Provide the (X, Y) coordinate of the cell's center where the given text is located.  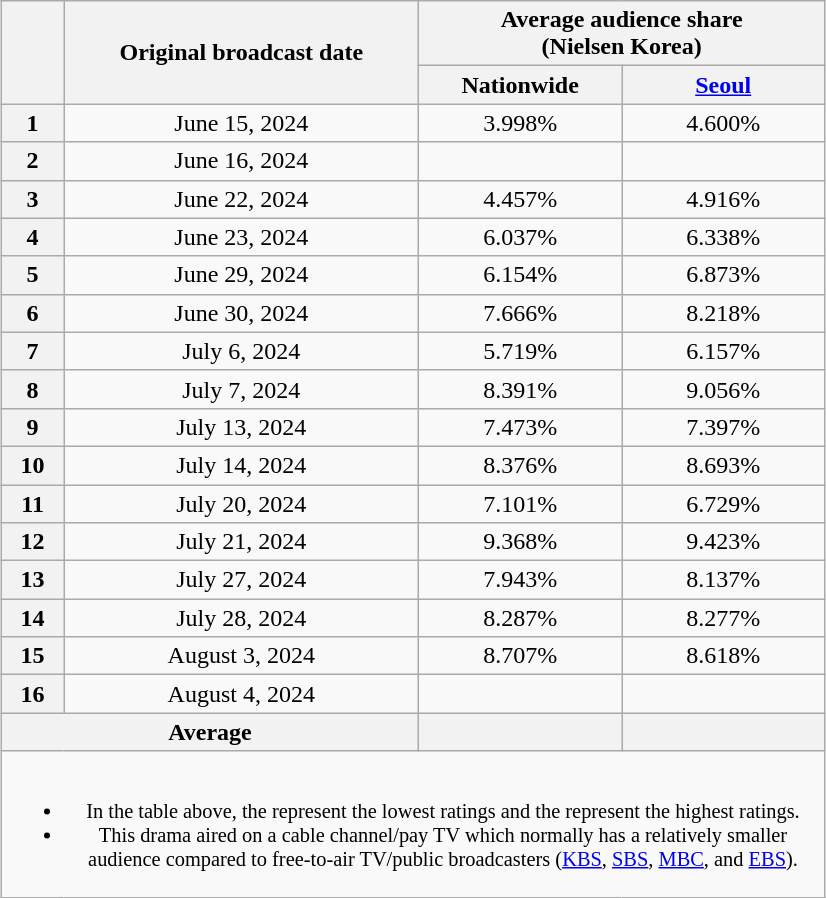
8.693% (724, 465)
5 (32, 275)
Average (210, 732)
7.666% (520, 313)
Average audience share(Nielsen Korea) (622, 34)
August 4, 2024 (242, 694)
June 16, 2024 (242, 161)
July 21, 2024 (242, 542)
7.473% (520, 427)
3 (32, 199)
5.719% (520, 351)
9.423% (724, 542)
2 (32, 161)
7.397% (724, 427)
June 30, 2024 (242, 313)
14 (32, 618)
7 (32, 351)
6.873% (724, 275)
June 22, 2024 (242, 199)
8.277% (724, 618)
August 3, 2024 (242, 656)
4.457% (520, 199)
Seoul (724, 85)
8.618% (724, 656)
8.391% (520, 389)
July 13, 2024 (242, 427)
8.137% (724, 580)
13 (32, 580)
July 28, 2024 (242, 618)
9.368% (520, 542)
4 (32, 237)
July 14, 2024 (242, 465)
July 20, 2024 (242, 503)
July 6, 2024 (242, 351)
8.376% (520, 465)
12 (32, 542)
16 (32, 694)
6.729% (724, 503)
8.707% (520, 656)
6 (32, 313)
3.998% (520, 123)
8.218% (724, 313)
July 27, 2024 (242, 580)
June 23, 2024 (242, 237)
7.943% (520, 580)
6.154% (520, 275)
8.287% (520, 618)
9.056% (724, 389)
11 (32, 503)
10 (32, 465)
9 (32, 427)
1 (32, 123)
4.916% (724, 199)
6.037% (520, 237)
Nationwide (520, 85)
7.101% (520, 503)
15 (32, 656)
6.157% (724, 351)
Original broadcast date (242, 52)
8 (32, 389)
6.338% (724, 237)
4.600% (724, 123)
June 15, 2024 (242, 123)
July 7, 2024 (242, 389)
June 29, 2024 (242, 275)
